From the cell containing the given text, extract its center point as [x, y] coordinate. 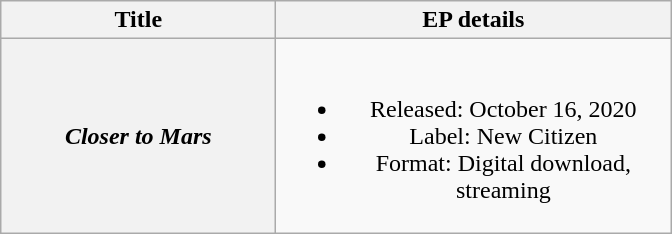
Title [138, 20]
EP details [474, 20]
Released: October 16, 2020Label: New CitizenFormat: Digital download, streaming [474, 136]
Closer to Mars [138, 136]
